For the text-containing cell, return its midpoint in [x, y] coordinate format. 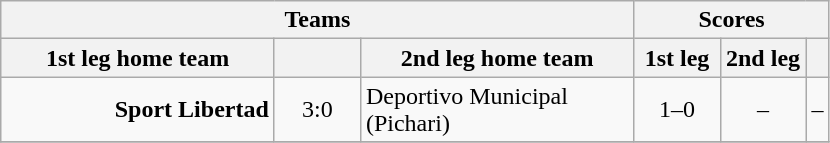
1–0 [677, 110]
1st leg [677, 58]
Teams [318, 20]
3:0 [317, 110]
Sport Libertad [138, 110]
2nd leg home team [497, 58]
1st leg home team [138, 58]
Deportivo Municipal (Pichari) [497, 110]
2nd leg [763, 58]
Scores [732, 20]
